Provide the (x, y) coordinate of the cell's center where the given text is located.  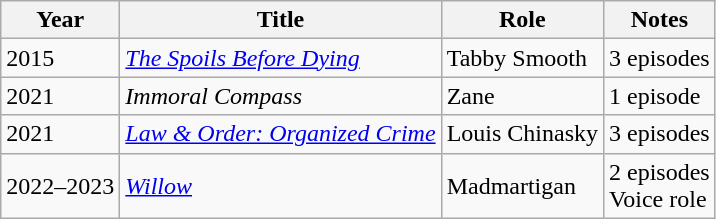
Zane (522, 96)
Willow (280, 186)
Madmartigan (522, 186)
Immoral Compass (280, 96)
Tabby Smooth (522, 58)
The Spoils Before Dying (280, 58)
1 episode (660, 96)
2015 (60, 58)
Notes (660, 20)
2 episodesVoice role (660, 186)
2022–2023 (60, 186)
Role (522, 20)
Louis Chinasky (522, 134)
Title (280, 20)
Law & Order: Organized Crime (280, 134)
Year (60, 20)
